Identify which cell holds the provided text, then report its [x, y] central coordinate. 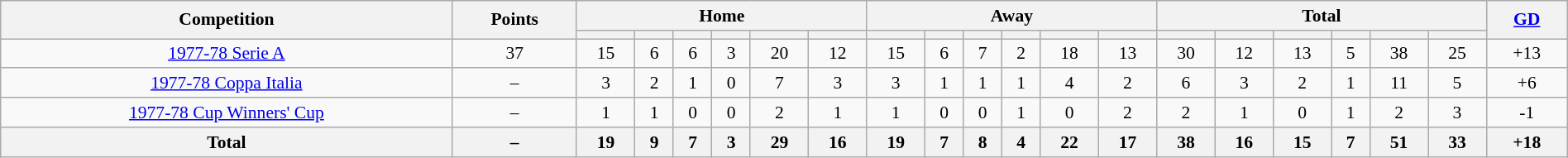
1977-78 Serie A [227, 53]
37 [514, 53]
29 [779, 141]
22 [1069, 141]
8 [982, 141]
33 [1457, 141]
Competition [227, 20]
25 [1457, 53]
+6 [1527, 83]
51 [1398, 141]
9 [654, 141]
30 [1186, 53]
20 [779, 53]
1977-78 Cup Winners' Cup [227, 113]
+18 [1527, 141]
Points [514, 20]
Home [721, 16]
17 [1127, 141]
GD [1527, 20]
Away [1012, 16]
18 [1069, 53]
-1 [1527, 113]
+13 [1527, 53]
11 [1398, 83]
1977-78 Coppa Italia [227, 83]
